Detect which cell encompasses the target text, then output its [x, y] center coordinate. 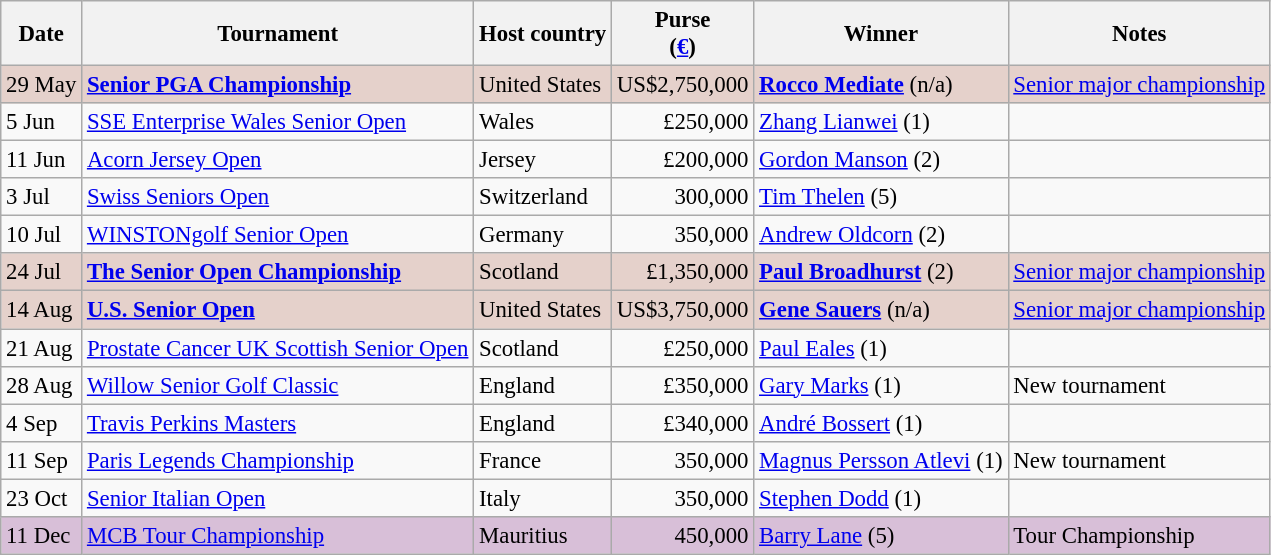
US$3,750,000 [683, 310]
Senior PGA Championship [278, 85]
Rocco Mediate (n/a) [881, 85]
Purse(€) [683, 34]
Stephen Dodd (1) [881, 498]
Paris Legends Championship [278, 460]
US$2,750,000 [683, 85]
£340,000 [683, 423]
Gary Marks (1) [881, 385]
Germany [543, 235]
France [543, 460]
11 Dec [42, 536]
3 Jul [42, 197]
10 Jul [42, 235]
450,000 [683, 536]
5 Jun [42, 122]
Andrew Oldcorn (2) [881, 235]
WINSTONgolf Senior Open [278, 235]
11 Jun [42, 160]
4 Sep [42, 423]
Tour Championship [1139, 536]
MCB Tour Championship [278, 536]
29 May [42, 85]
Willow Senior Golf Classic [278, 385]
Paul Broadhurst (2) [881, 273]
Winner [881, 34]
Host country [543, 34]
U.S. Senior Open [278, 310]
Tournament [278, 34]
23 Oct [42, 498]
Gordon Manson (2) [881, 160]
14 Aug [42, 310]
11 Sep [42, 460]
Italy [543, 498]
Wales [543, 122]
Magnus Persson Atlevi (1) [881, 460]
28 Aug [42, 385]
Zhang Lianwei (1) [881, 122]
21 Aug [42, 348]
André Bossert (1) [881, 423]
Date [42, 34]
Acorn Jersey Open [278, 160]
Notes [1139, 34]
Tim Thelen (5) [881, 197]
Swiss Seniors Open [278, 197]
£350,000 [683, 385]
300,000 [683, 197]
Prostate Cancer UK Scottish Senior Open [278, 348]
Paul Eales (1) [881, 348]
Barry Lane (5) [881, 536]
Switzerland [543, 197]
SSE Enterprise Wales Senior Open [278, 122]
Gene Sauers (n/a) [881, 310]
Mauritius [543, 536]
Travis Perkins Masters [278, 423]
Senior Italian Open [278, 498]
The Senior Open Championship [278, 273]
£200,000 [683, 160]
24 Jul [42, 273]
£1,350,000 [683, 273]
Jersey [543, 160]
